Extract the [X, Y] coordinate from the center of the cell holding the provided text.  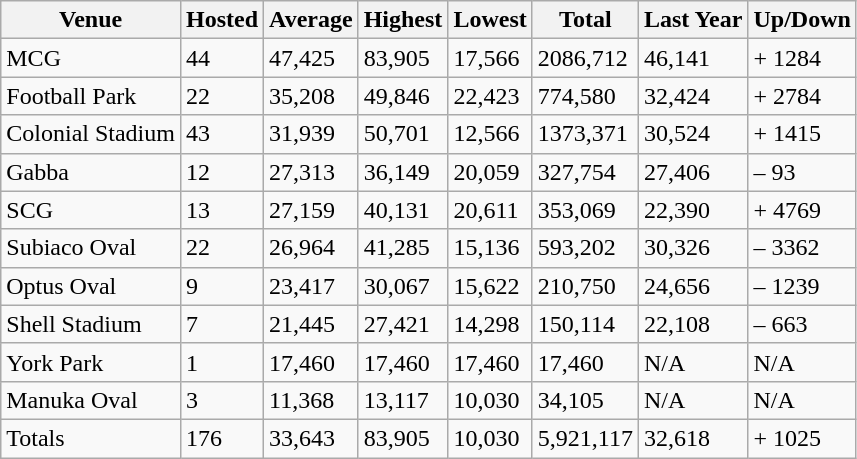
150,114 [585, 324]
Gabba [91, 172]
Last Year [693, 20]
Venue [91, 20]
50,701 [403, 134]
Hosted [222, 20]
13 [222, 210]
41,285 [403, 248]
1 [222, 362]
22,108 [693, 324]
3 [222, 400]
– 1239 [802, 286]
17,566 [490, 58]
44 [222, 58]
40,131 [403, 210]
11,368 [312, 400]
Colonial Stadium [91, 134]
774,580 [585, 96]
21,445 [312, 324]
36,149 [403, 172]
SCG [91, 210]
Football Park [91, 96]
23,417 [312, 286]
46,141 [693, 58]
32,424 [693, 96]
20,059 [490, 172]
22,390 [693, 210]
Highest [403, 20]
12 [222, 172]
– 3362 [802, 248]
30,067 [403, 286]
Subiaco Oval [91, 248]
30,524 [693, 134]
34,105 [585, 400]
35,208 [312, 96]
353,069 [585, 210]
+ 4769 [802, 210]
+ 1415 [802, 134]
– 93 [802, 172]
Average [312, 20]
+ 1025 [802, 438]
30,326 [693, 248]
593,202 [585, 248]
Up/Down [802, 20]
31,939 [312, 134]
York Park [91, 362]
1373,371 [585, 134]
20,611 [490, 210]
Total [585, 20]
24,656 [693, 286]
– 663 [802, 324]
22,423 [490, 96]
43 [222, 134]
27,406 [693, 172]
15,136 [490, 248]
9 [222, 286]
Manuka Oval [91, 400]
+ 2784 [802, 96]
32,618 [693, 438]
Lowest [490, 20]
49,846 [403, 96]
MCG [91, 58]
27,421 [403, 324]
+ 1284 [802, 58]
327,754 [585, 172]
2086,712 [585, 58]
176 [222, 438]
47,425 [312, 58]
7 [222, 324]
27,313 [312, 172]
5,921,117 [585, 438]
27,159 [312, 210]
Shell Stadium [91, 324]
Optus Oval [91, 286]
15,622 [490, 286]
12,566 [490, 134]
26,964 [312, 248]
33,643 [312, 438]
Totals [91, 438]
13,117 [403, 400]
14,298 [490, 324]
210,750 [585, 286]
